For the text-containing cell, return its midpoint in (X, Y) coordinate format. 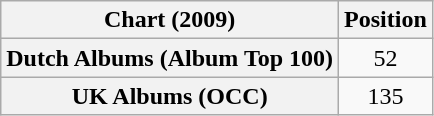
135 (386, 96)
Chart (2009) (170, 20)
UK Albums (OCC) (170, 96)
52 (386, 58)
Dutch Albums (Album Top 100) (170, 58)
Position (386, 20)
